Determine the (x, y) coordinate at the center of the cell enclosing the given text.  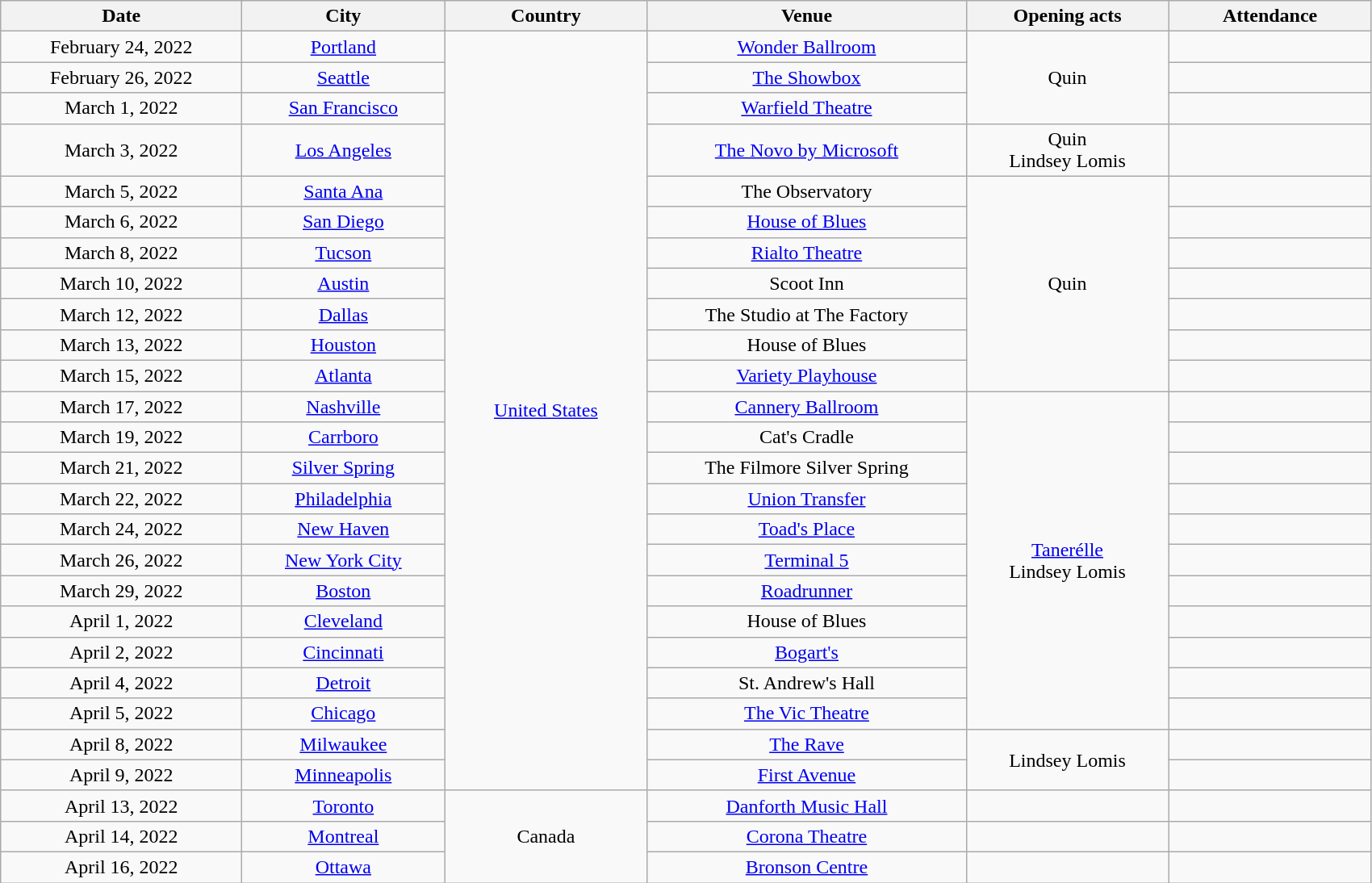
TanerélleLindsey Lomis (1067, 560)
The Rave (807, 744)
Santa Ana (344, 191)
New Haven (344, 529)
Philadelphia (344, 499)
The Vic Theatre (807, 714)
March 22, 2022 (121, 499)
April 14, 2022 (121, 836)
The Studio at The Factory (807, 314)
February 24, 2022 (121, 47)
March 13, 2022 (121, 345)
Corona Theatre (807, 836)
Seattle (344, 77)
Toad's Place (807, 529)
Los Angeles (344, 150)
April 1, 2022 (121, 621)
March 19, 2022 (121, 437)
Cat's Cradle (807, 437)
Chicago (344, 714)
First Avenue (807, 775)
Danforth Music Hall (807, 806)
April 4, 2022 (121, 683)
Atlanta (344, 375)
Rialto Theatre (807, 253)
Cincinnati (344, 652)
Opening acts (1067, 16)
March 17, 2022 (121, 406)
April 9, 2022 (121, 775)
March 5, 2022 (121, 191)
Austin (344, 283)
Venue (807, 16)
Portland (344, 47)
Detroit (344, 683)
Attendance (1270, 16)
Union Transfer (807, 499)
Carrboro (344, 437)
San Francisco (344, 108)
March 24, 2022 (121, 529)
Minneapolis (344, 775)
Wonder Ballroom (807, 47)
Roadrunner (807, 591)
San Diego (344, 222)
Nashville (344, 406)
March 21, 2022 (121, 468)
Houston (344, 345)
Bogart's (807, 652)
Silver Spring (344, 468)
New York City (344, 560)
Montreal (344, 836)
Cleveland (344, 621)
March 26, 2022 (121, 560)
March 15, 2022 (121, 375)
The Novo by Microsoft (807, 150)
Tucson (344, 253)
Variety Playhouse (807, 375)
Ottawa (344, 867)
Date (121, 16)
The Showbox (807, 77)
Dallas (344, 314)
St. Andrew's Hall (807, 683)
The Observatory (807, 191)
March 29, 2022 (121, 591)
March 12, 2022 (121, 314)
April 16, 2022 (121, 867)
March 6, 2022 (121, 222)
April 5, 2022 (121, 714)
Scoot Inn (807, 283)
April 8, 2022 (121, 744)
Toronto (344, 806)
Canada (546, 836)
City (344, 16)
Cannery Ballroom (807, 406)
March 10, 2022 (121, 283)
Boston (344, 591)
April 2, 2022 (121, 652)
QuinLindsey Lomis (1067, 150)
March 3, 2022 (121, 150)
March 8, 2022 (121, 253)
Lindsey Lomis (1067, 760)
United States (546, 411)
Bronson Centre (807, 867)
April 13, 2022 (121, 806)
February 26, 2022 (121, 77)
Milwaukee (344, 744)
March 1, 2022 (121, 108)
Warfield Theatre (807, 108)
Country (546, 16)
Terminal 5 (807, 560)
The Filmore Silver Spring (807, 468)
